Extract the (x, y) coordinate from the center of the cell holding the provided text.  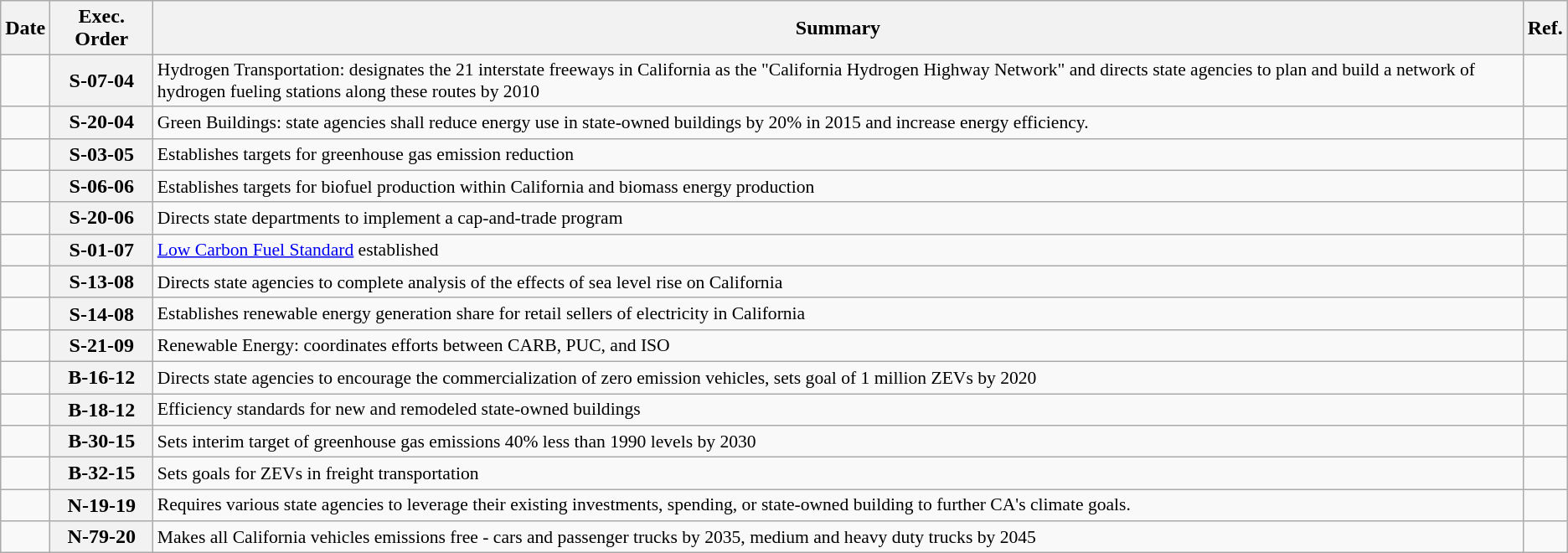
Sets interim target of greenhouse gas emissions 40% less than 1990 levels by 2030 (838, 442)
S-06-06 (102, 186)
S-01-07 (102, 250)
B-32-15 (102, 473)
Efficiency standards for new and remodeled state-owned buildings (838, 410)
S-03-05 (102, 154)
B-30-15 (102, 442)
Date (25, 28)
Green Buildings: state agencies shall reduce energy use in state-owned buildings by 20% in 2015 and increase energy efficiency. (838, 122)
Sets goals for ZEVs in freight transportation (838, 473)
S-20-06 (102, 218)
S-14-08 (102, 313)
Low Carbon Fuel Standard established (838, 250)
Exec. Order (102, 28)
B-16-12 (102, 377)
S-13-08 (102, 282)
Establishes targets for biofuel production within California and biomass energy production (838, 186)
Establishes targets for greenhouse gas emission reduction (838, 154)
Establishes renewable energy generation share for retail sellers of electricity in California (838, 313)
Directs state agencies to encourage the commercialization of zero emission vehicles, sets goal of 1 million ZEVs by 2020 (838, 377)
Directs state agencies to complete analysis of the effects of sea level rise on California (838, 282)
S-21-09 (102, 345)
Ref. (1545, 28)
N-79-20 (102, 537)
Renewable Energy: coordinates efforts between CARB, PUC, and ISO (838, 345)
B-18-12 (102, 410)
S-20-04 (102, 122)
S-07-04 (102, 80)
Makes all California vehicles emissions free - cars and passenger trucks by 2035, medium and heavy duty trucks by 2045 (838, 537)
Summary (838, 28)
Directs state departments to implement a cap-and-trade program (838, 218)
Requires various state agencies to leverage their existing investments, spending, or state-owned building to further CA's climate goals. (838, 505)
N-19-19 (102, 505)
